Find where the given text appears and provide that cell's center as [x, y] coordinate. 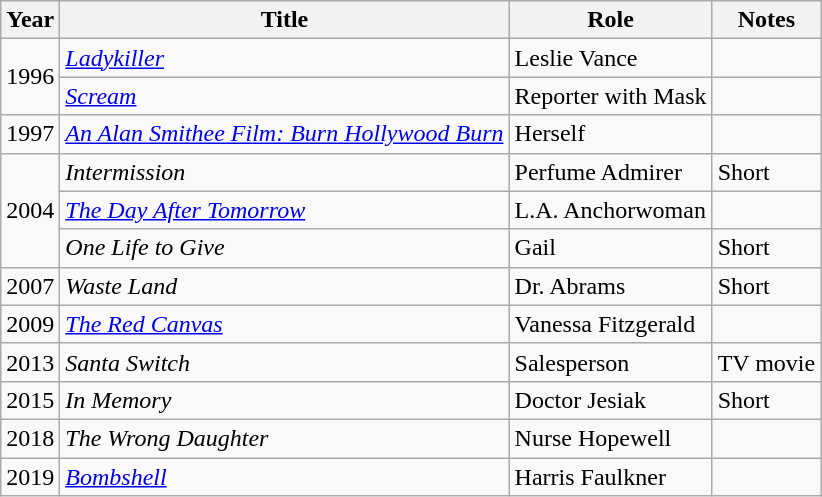
Doctor Jesiak [610, 400]
Ladykiller [284, 58]
Dr. Abrams [610, 286]
Harris Faulkner [610, 477]
2009 [30, 324]
The Red Canvas [284, 324]
Herself [610, 134]
2015 [30, 400]
Leslie Vance [610, 58]
L.A. Anchorwoman [610, 210]
Intermission [284, 172]
An Alan Smithee Film: Burn Hollywood Burn [284, 134]
Bombshell [284, 477]
Vanessa Fitzgerald [610, 324]
2013 [30, 362]
Salesperson [610, 362]
Reporter with Mask [610, 96]
Waste Land [284, 286]
The Wrong Daughter [284, 438]
2018 [30, 438]
Title [284, 20]
TV movie [766, 362]
Role [610, 20]
2007 [30, 286]
Year [30, 20]
1996 [30, 77]
Notes [766, 20]
Nurse Hopewell [610, 438]
1997 [30, 134]
The Day After Tomorrow [284, 210]
In Memory [284, 400]
Santa Switch [284, 362]
2004 [30, 210]
Scream [284, 96]
Gail [610, 248]
2019 [30, 477]
One Life to Give [284, 248]
Perfume Admirer [610, 172]
